Return the [X, Y] coordinate for the center point of the cell that contains the specified text.  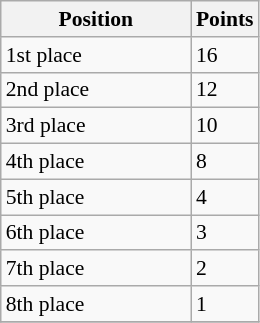
4 [225, 197]
12 [225, 90]
3 [225, 233]
1 [225, 304]
2 [225, 269]
16 [225, 55]
7th place [96, 269]
2nd place [96, 90]
8th place [96, 304]
5th place [96, 197]
10 [225, 126]
3rd place [96, 126]
Position [96, 19]
4th place [96, 162]
6th place [96, 233]
1st place [96, 55]
8 [225, 162]
Points [225, 19]
